Extract the (x, y) coordinate from the center of the cell holding the provided text.  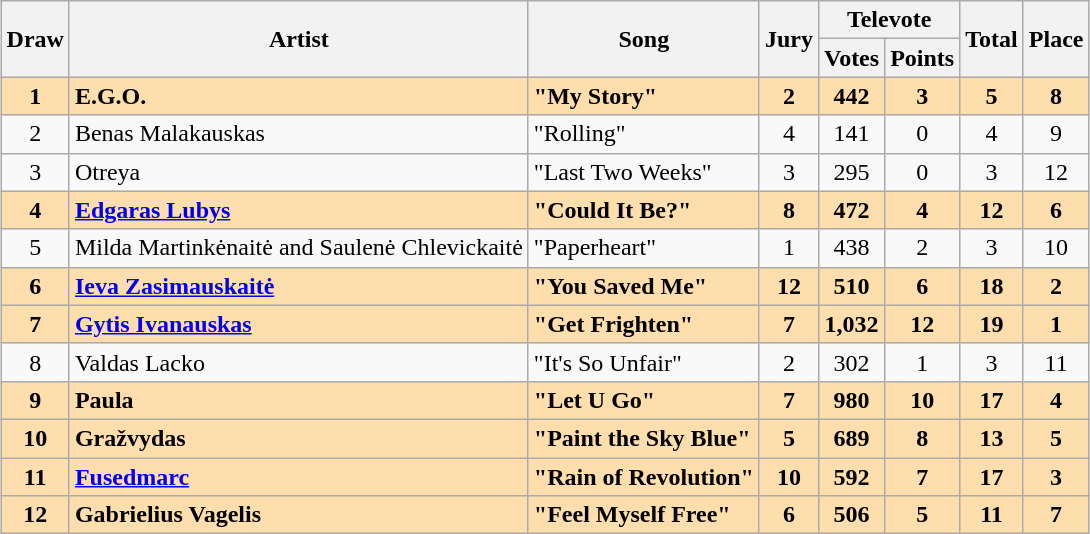
Fusedmarc (298, 477)
Votes (851, 58)
442 (851, 96)
"My Story" (644, 96)
Gabrielius Vagelis (298, 515)
"Let U Go" (644, 400)
"Last Two Weeks" (644, 172)
Otreya (298, 172)
13 (992, 438)
506 (851, 515)
295 (851, 172)
592 (851, 477)
141 (851, 134)
"It's So Unfair" (644, 362)
"Rain of Revolution" (644, 477)
19 (992, 324)
302 (851, 362)
1,032 (851, 324)
E.G.O. (298, 96)
Paula (298, 400)
Milda Martinkėnaitė and Saulenė Chlevickaitė (298, 248)
Gražvydas (298, 438)
472 (851, 210)
Place (1056, 39)
Jury (788, 39)
510 (851, 286)
Ieva Zasimauskaitė (298, 286)
"Paint the Sky Blue" (644, 438)
"Could It Be?" (644, 210)
Televote (888, 20)
"Paperheart" (644, 248)
"Feel Myself Free" (644, 515)
18 (992, 286)
689 (851, 438)
Gytis Ivanauskas (298, 324)
Song (644, 39)
"Rolling" (644, 134)
"You Saved Me" (644, 286)
Artist (298, 39)
Benas Malakauskas (298, 134)
980 (851, 400)
Draw (35, 39)
438 (851, 248)
Edgaras Lubys (298, 210)
"Get Frighten" (644, 324)
Points (922, 58)
Total (992, 39)
Valdas Lacko (298, 362)
